Find where the given text appears and provide that cell's center as [x, y] coordinate. 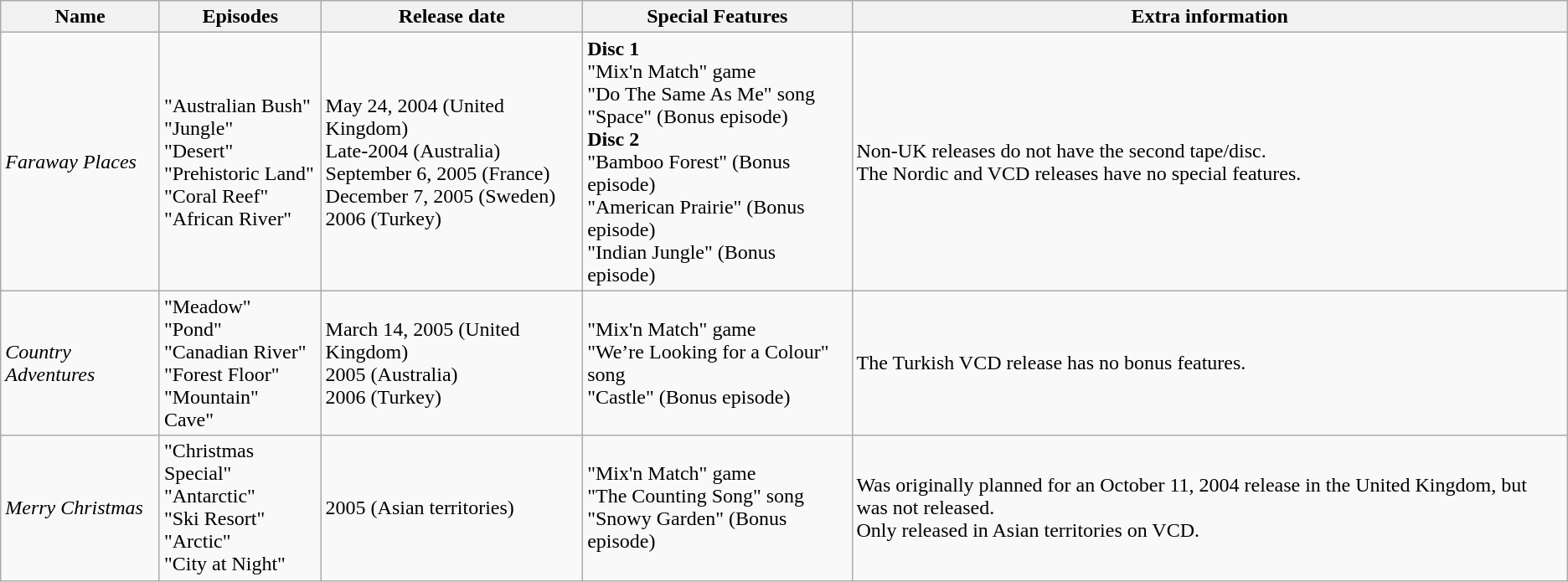
Faraway Places [80, 162]
Extra information [1210, 17]
Was originally planned for an October 11, 2004 release in the United Kingdom, but was not released.Only released in Asian territories on VCD. [1210, 507]
Country Adventures [80, 363]
2005 (Asian territories) [452, 507]
Non-UK releases do not have the second tape/disc.The Nordic and VCD releases have no special features. [1210, 162]
Merry Christmas [80, 507]
"Mix'n Match" game"The Counting Song" song"Snowy Garden" (Bonus episode) [717, 507]
Special Features [717, 17]
Release date [452, 17]
"Christmas Special""Antarctic""Ski Resort""Arctic""City at Night" [240, 507]
"Meadow""Pond""Canadian River""Forest Floor""Mountain"Cave" [240, 363]
Episodes [240, 17]
May 24, 2004 (United Kingdom)Late-2004 (Australia)September 6, 2005 (France)December 7, 2005 (Sweden)2006 (Turkey) [452, 162]
"Mix'n Match" game"We’re Looking for a Colour" song"Castle" (Bonus episode) [717, 363]
The Turkish VCD release has no bonus features. [1210, 363]
Name [80, 17]
"Australian Bush""Jungle""Desert""Prehistoric Land""Coral Reef""African River" [240, 162]
March 14, 2005 (United Kingdom)2005 (Australia)2006 (Turkey) [452, 363]
